Return the (X, Y) coordinate for the center point of the cell that contains the specified text.  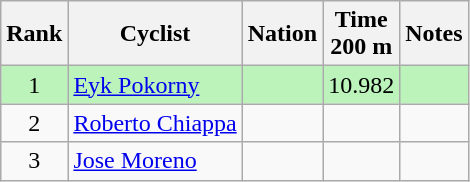
Notes (434, 34)
Time200 m (362, 34)
1 (34, 85)
Roberto Chiappa (155, 123)
10.982 (362, 85)
Nation (282, 34)
Eyk Pokorny (155, 85)
Cyclist (155, 34)
2 (34, 123)
Jose Moreno (155, 161)
Rank (34, 34)
3 (34, 161)
